Return (X, Y) of the center of cell containing provided text 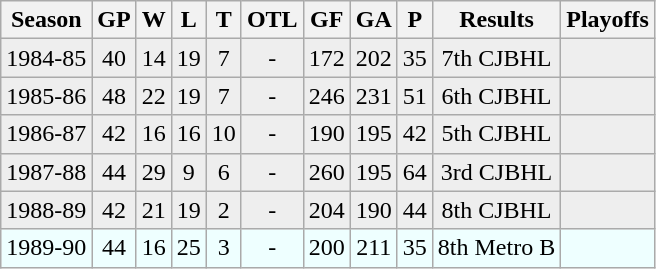
14 (154, 58)
64 (414, 172)
5th CJBHL (496, 134)
40 (114, 58)
25 (188, 248)
21 (154, 210)
1987-88 (46, 172)
22 (154, 96)
48 (114, 96)
GA (374, 20)
8th CJBHL (496, 210)
GF (326, 20)
P (414, 20)
246 (326, 96)
Playoffs (608, 20)
204 (326, 210)
GP (114, 20)
1985-86 (46, 96)
29 (154, 172)
8th Metro B (496, 248)
231 (374, 96)
Season (46, 20)
6th CJBHL (496, 96)
OTL (272, 20)
172 (326, 58)
10 (224, 134)
3rd CJBHL (496, 172)
Results (496, 20)
7th CJBHL (496, 58)
51 (414, 96)
2 (224, 210)
3 (224, 248)
1988-89 (46, 210)
1986-87 (46, 134)
202 (374, 58)
6 (224, 172)
9 (188, 172)
1989-90 (46, 248)
W (154, 20)
L (188, 20)
1984-85 (46, 58)
T (224, 20)
260 (326, 172)
211 (374, 248)
200 (326, 248)
